Output the [x, y] coordinate of the center of the cell containing the given text.  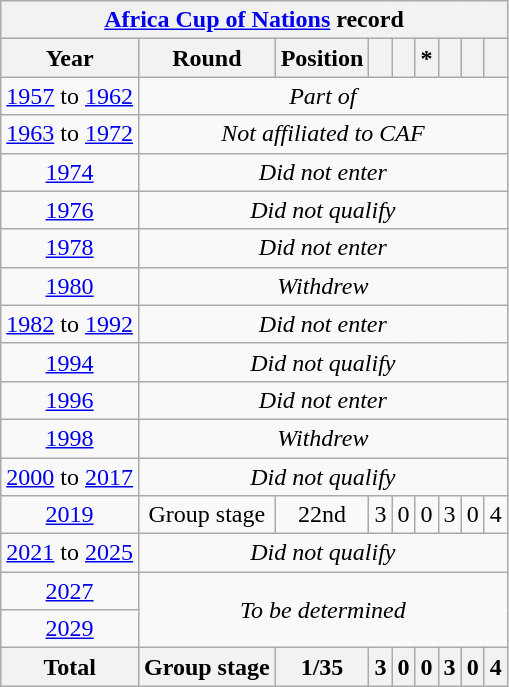
1/35 [322, 667]
Not affiliated to CAF [322, 134]
Total [70, 667]
2029 [70, 629]
1980 [70, 286]
Position [322, 58]
1996 [70, 400]
1994 [70, 362]
To be determined [322, 610]
1976 [70, 210]
Year [70, 58]
1982 to 1992 [70, 324]
* [426, 58]
22nd [322, 515]
1998 [70, 438]
1963 to 1972 [70, 134]
2000 to 2017 [70, 477]
Part of [322, 96]
Round [206, 58]
1957 to 1962 [70, 96]
2019 [70, 515]
Africa Cup of Nations record [254, 20]
2021 to 2025 [70, 553]
1974 [70, 172]
2027 [70, 591]
1978 [70, 248]
